Locate the cell with the specified text and output its (X, Y) center coordinate. 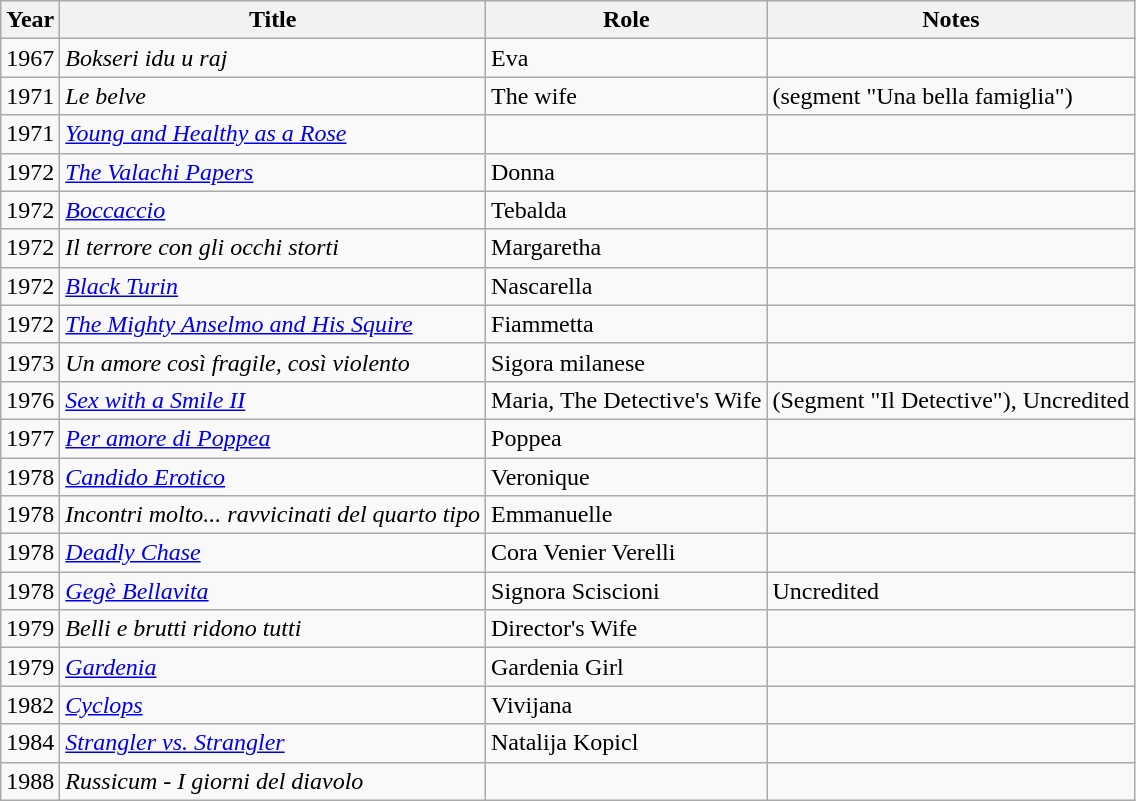
Fiammetta (626, 324)
Per amore di Poppea (273, 438)
Year (30, 20)
Sigora milanese (626, 362)
The Valachi Papers (273, 172)
Young and Healthy as a Rose (273, 134)
Cora Venier Verelli (626, 553)
Belli e brutti ridono tutti (273, 629)
Deadly Chase (273, 553)
Sex with a Smile II (273, 400)
Gardenia Girl (626, 667)
Eva (626, 58)
1984 (30, 743)
Director's Wife (626, 629)
Incontri molto... ravvicinati del quarto tipo (273, 515)
Bokseri idu u raj (273, 58)
Un amore così fragile, così violento (273, 362)
Role (626, 20)
1976 (30, 400)
Nascarella (626, 286)
Notes (951, 20)
Tebalda (626, 210)
Boccaccio (273, 210)
Black Turin (273, 286)
1982 (30, 705)
(segment "Una bella famiglia") (951, 96)
Strangler vs. Strangler (273, 743)
Poppea (626, 438)
Le belve (273, 96)
Margaretha (626, 248)
Maria, The Detective's Wife (626, 400)
Russicum - I giorni del diavolo (273, 781)
Emmanuelle (626, 515)
The Mighty Anselmo and His Squire (273, 324)
1967 (30, 58)
Signora Sciscioni (626, 591)
The wife (626, 96)
1973 (30, 362)
Natalija Kopicl (626, 743)
Gegè Bellavita (273, 591)
1977 (30, 438)
Cyclops (273, 705)
Gardenia (273, 667)
(Segment "Il Detective"), Uncredited (951, 400)
Il terrore con gli occhi storti (273, 248)
Title (273, 20)
Vivijana (626, 705)
Veronique (626, 477)
Candido Erotico (273, 477)
Uncredited (951, 591)
Donna (626, 172)
1988 (30, 781)
